Pinpoint the cell where the given text exists, returning its [X, Y] midpoint coordinate. 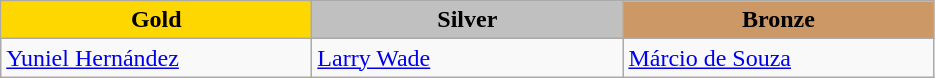
Yuniel Hernández [156, 58]
Bronze [778, 20]
Gold [156, 20]
Silver [468, 20]
Márcio de Souza [778, 58]
Larry Wade [468, 58]
